Scan for the cell matching the given text and deliver its [x, y] coordinate at center. 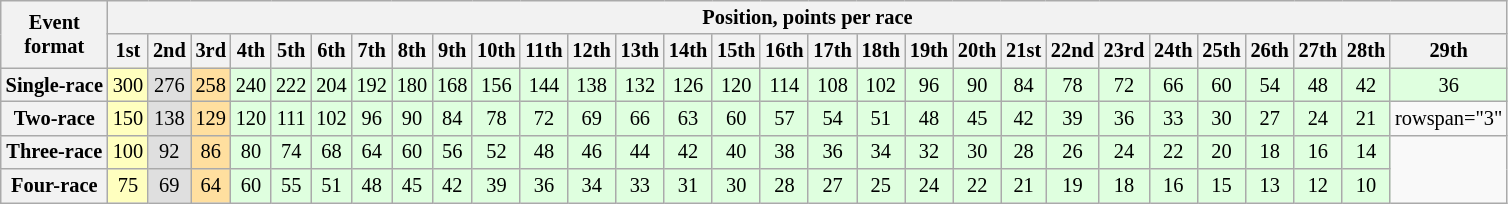
29th [1448, 51]
180 [412, 85]
15 [1221, 186]
5th [291, 51]
132 [640, 85]
31 [688, 186]
18th [881, 51]
16th [784, 51]
32 [929, 152]
10 [1366, 186]
8th [412, 51]
26th [1270, 51]
63 [688, 118]
19th [929, 51]
3rd [211, 51]
6th [331, 51]
150 [128, 118]
100 [128, 152]
25th [1221, 51]
21st [1024, 51]
108 [832, 85]
10th [496, 51]
2nd [170, 51]
92 [170, 152]
26 [1072, 152]
13 [1270, 186]
11th [544, 51]
15th [736, 51]
74 [291, 152]
40 [736, 152]
4th [251, 51]
Single-race [54, 85]
23rd [1124, 51]
24th [1173, 51]
114 [784, 85]
55 [291, 186]
14th [688, 51]
129 [211, 118]
240 [251, 85]
7th [372, 51]
192 [372, 85]
20 [1221, 152]
52 [496, 152]
12 [1318, 186]
Eventformat [54, 34]
126 [688, 85]
22nd [1072, 51]
25 [881, 186]
Three-race [54, 152]
168 [452, 85]
14 [1366, 152]
17th [832, 51]
38 [784, 152]
56 [452, 152]
20th [977, 51]
300 [128, 85]
222 [291, 85]
86 [211, 152]
19 [1072, 186]
44 [640, 152]
9th [452, 51]
111 [291, 118]
75 [128, 186]
Two-race [54, 118]
28th [1366, 51]
156 [496, 85]
68 [331, 152]
276 [170, 85]
57 [784, 118]
13th [640, 51]
rowspan="3" [1448, 118]
258 [211, 85]
144 [544, 85]
Four-race [54, 186]
204 [331, 85]
1st [128, 51]
27th [1318, 51]
12th [592, 51]
46 [592, 152]
80 [251, 152]
Position, points per race [808, 17]
